From the cell containing the given text, extract its center point as [x, y] coordinate. 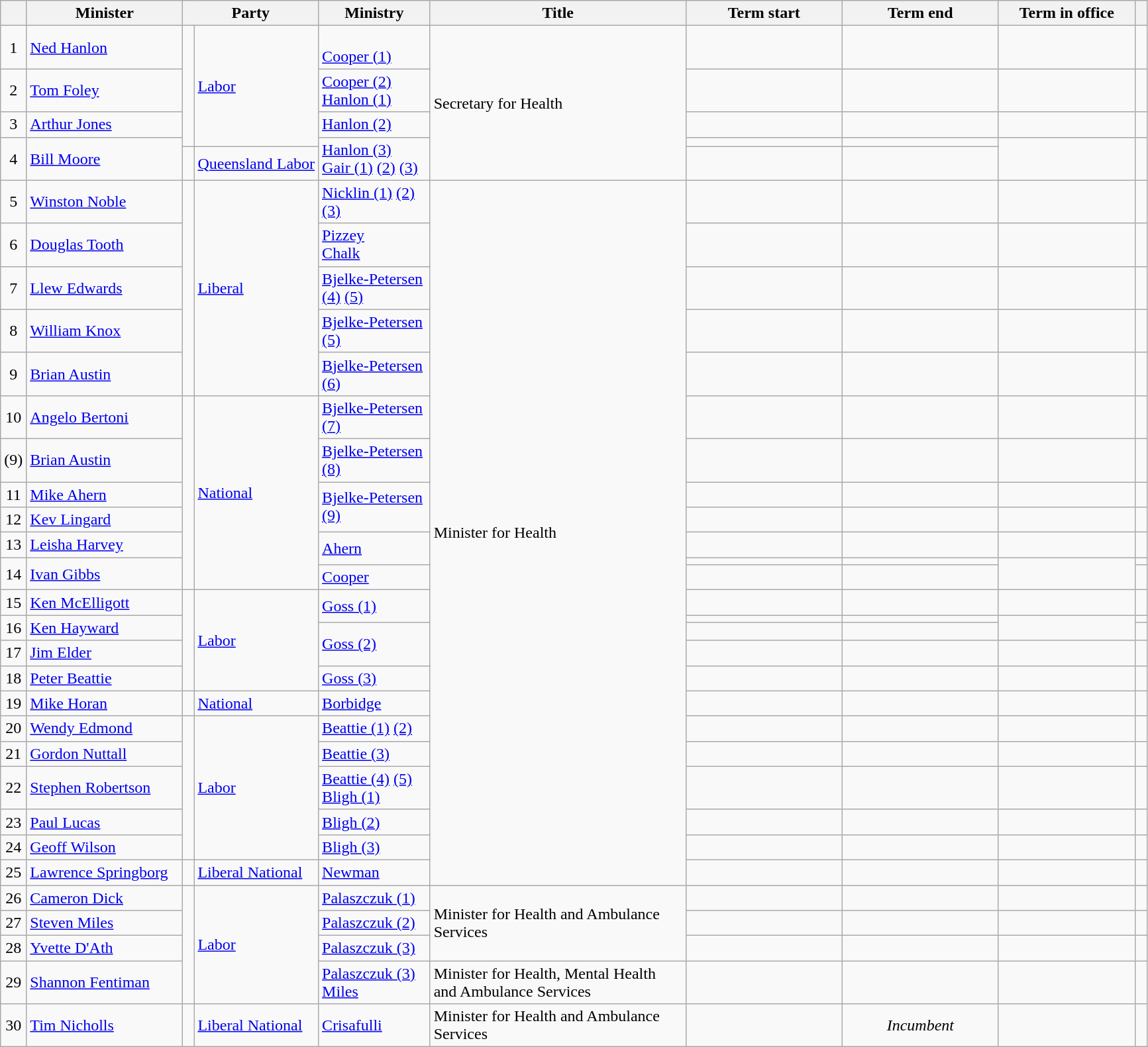
Ministry [375, 13]
3 [13, 125]
Cooper (1) [375, 48]
Bjelke-Petersen (9) [375, 507]
Beattie (4) (5)Bligh (1) [375, 788]
Party [250, 13]
Liberal [256, 287]
Peter Beattie [105, 678]
29 [13, 983]
Incumbent [920, 1025]
Hanlon (2) [375, 125]
PizzeyChalk [375, 245]
Goss (3) [375, 678]
13 [13, 545]
5 [13, 201]
Geoff Wilson [105, 847]
Bjelke-Petersen (7) [375, 417]
Cooper [375, 577]
Borbidge [375, 703]
27 [13, 923]
Douglas Tooth [105, 245]
26 [13, 897]
24 [13, 847]
Jim Elder [105, 653]
Newman [375, 872]
Palaszczuk (3) [375, 948]
Minister for Health, Mental Health and Ambulance Services [558, 983]
Ned Hanlon [105, 48]
Ken McElligott [105, 603]
4 [13, 159]
Cameron Dick [105, 897]
Bligh (2) [375, 822]
Bligh (3) [375, 847]
30 [13, 1025]
15 [13, 603]
Mike Ahern [105, 495]
Ivan Gibbs [105, 573]
Arthur Jones [105, 125]
Palaszczuk (1) [375, 897]
Goss (2) [375, 644]
Tom Foley [105, 90]
Queensland Labor [256, 164]
19 [13, 703]
(9) [13, 460]
25 [13, 872]
Lawrence Springborg [105, 872]
Term in office [1067, 13]
Kev Lingard [105, 520]
Bjelke-Petersen (5) [375, 331]
7 [13, 287]
Secretary for Health [558, 103]
Bjelke-Petersen (6) [375, 374]
1 [13, 48]
Gordon Nuttall [105, 754]
9 [13, 374]
Steven Miles [105, 923]
6 [13, 245]
Llew Edwards [105, 287]
Term end [920, 13]
Nicklin (1) (2) (3) [375, 201]
Palaszczuk (2) [375, 923]
Beattie (1) (2) [375, 728]
21 [13, 754]
Hanlon (3)Gair (1) (2) (3) [375, 159]
28 [13, 948]
Term start [764, 13]
Tim Nicholls [105, 1025]
17 [13, 653]
Goss (1) [375, 607]
Beattie (3) [375, 754]
Minister for Health [558, 532]
Bjelke-Petersen (4) (5) [375, 287]
22 [13, 788]
Angelo Bertoni [105, 417]
Bill Moore [105, 159]
Yvette D'Ath [105, 948]
Ken Hayward [105, 628]
16 [13, 628]
William Knox [105, 331]
Mike Horan [105, 703]
Palaszczuk (3)Miles [375, 983]
2 [13, 90]
18 [13, 678]
11 [13, 495]
Shannon Fentiman [105, 983]
Cooper (2)Hanlon (1) [375, 90]
Title [558, 13]
14 [13, 573]
10 [13, 417]
23 [13, 822]
Bjelke-Petersen (8) [375, 460]
Crisafulli [375, 1025]
8 [13, 331]
Stephen Robertson [105, 788]
Paul Lucas [105, 822]
Winston Noble [105, 201]
12 [13, 520]
Leisha Harvey [105, 545]
Ahern [375, 548]
20 [13, 728]
Minister [105, 13]
Wendy Edmond [105, 728]
